Output the [x, y] coordinate of the center of the cell containing the given text.  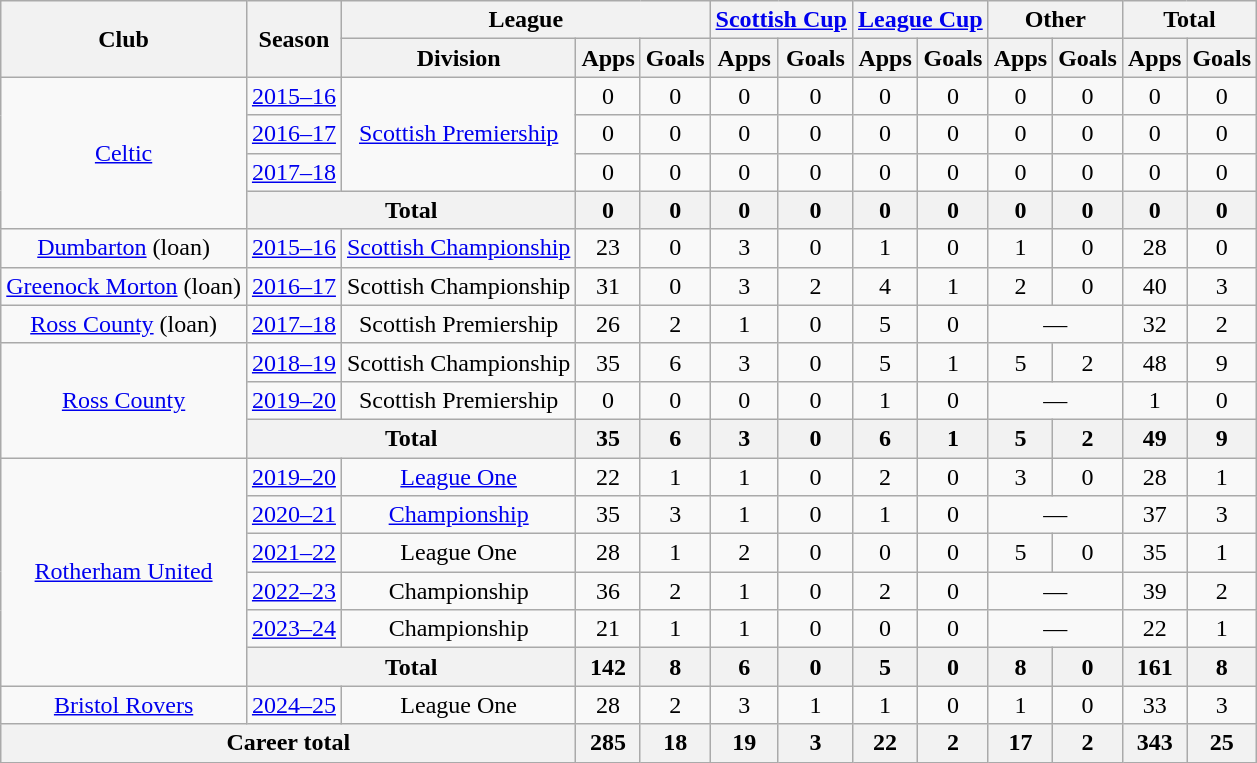
League [526, 20]
Celtic [124, 153]
2020–21 [294, 515]
Greenock Morton (loan) [124, 286]
17 [1020, 743]
Scottish Cup [781, 20]
36 [608, 591]
49 [1154, 438]
37 [1154, 515]
Dumbarton (loan) [124, 248]
Rotherham United [124, 572]
26 [608, 324]
23 [608, 248]
25 [1222, 743]
2021–22 [294, 553]
48 [1154, 362]
285 [608, 743]
39 [1154, 591]
2018–19 [294, 362]
142 [608, 667]
2024–25 [294, 705]
19 [744, 743]
Season [294, 39]
161 [1154, 667]
League Cup [920, 20]
40 [1154, 286]
Division [458, 58]
32 [1154, 324]
4 [884, 286]
Other [1055, 20]
2023–24 [294, 629]
31 [608, 286]
Career total [288, 743]
Ross County [124, 400]
2022–23 [294, 591]
Club [124, 39]
343 [1154, 743]
21 [608, 629]
33 [1154, 705]
Bristol Rovers [124, 705]
Ross County (loan) [124, 324]
18 [675, 743]
